Identify which cell holds the provided text, then report its (X, Y) central coordinate. 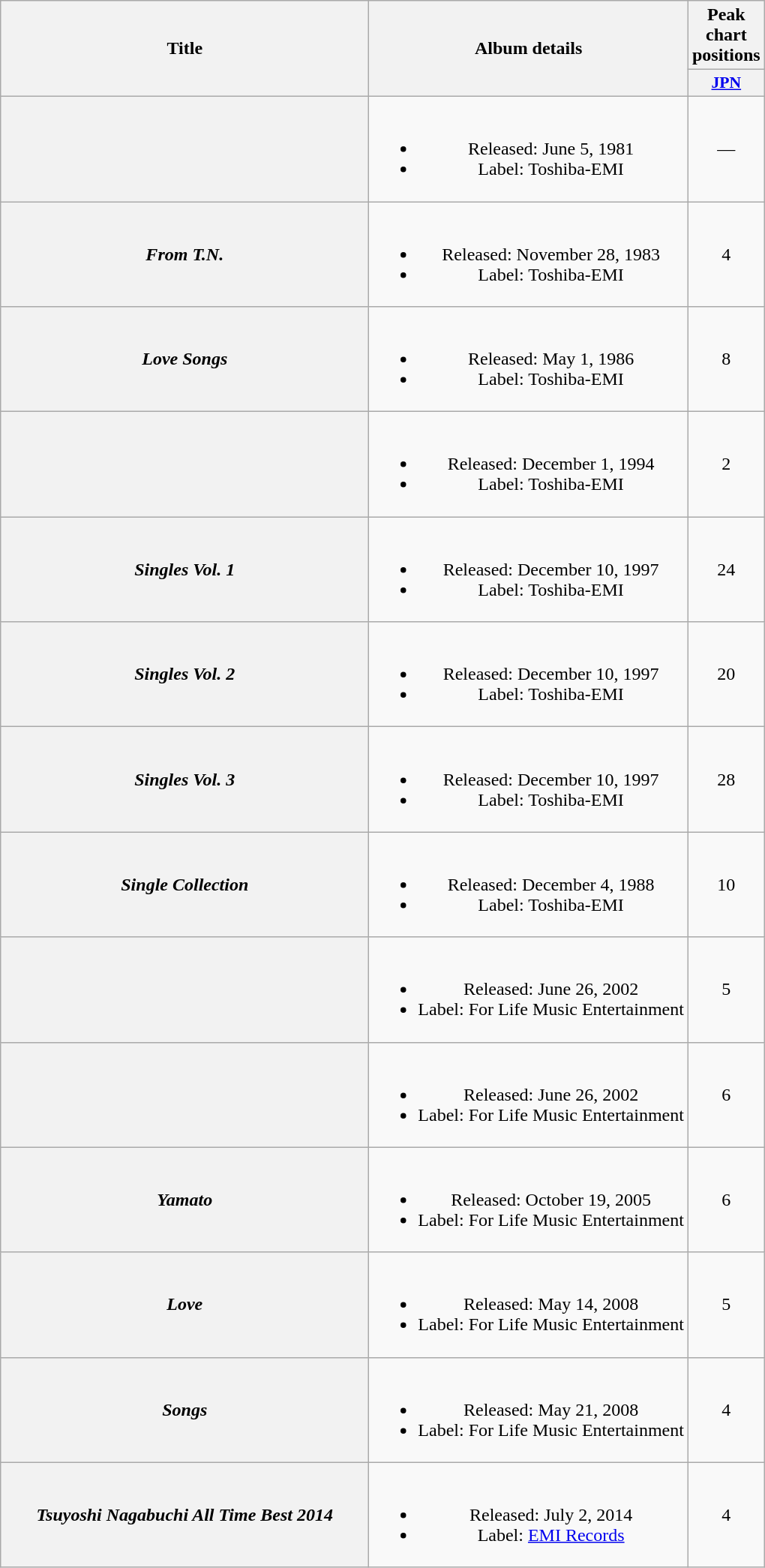
JPN (726, 83)
Released: November 28, 1983Label: Toshiba-EMI (529, 254)
Yamato (184, 1200)
Singles Vol. 1 (184, 569)
From T.N. (184, 254)
— (726, 149)
10 (726, 885)
Title (184, 49)
28 (726, 779)
Released: July 2, 2014Label: EMI Records (529, 1515)
8 (726, 359)
Songs (184, 1410)
Love (184, 1305)
Singles Vol. 2 (184, 674)
Released: December 4, 1988Label: Toshiba-EMI (529, 885)
2 (726, 464)
Released: May 1, 1986Label: Toshiba-EMI (529, 359)
20 (726, 674)
Singles Vol. 3 (184, 779)
Album details (529, 49)
Released: June 5, 1981Label: Toshiba-EMI (529, 149)
Tsuyoshi Nagabuchi All Time Best 2014 (184, 1515)
Released: May 21, 2008Label: For Life Music Entertainment (529, 1410)
Love Songs (184, 359)
Released: October 19, 2005Label: For Life Music Entertainment (529, 1200)
Single Collection (184, 885)
Peak chart positions (726, 35)
Released: May 14, 2008Label: For Life Music Entertainment (529, 1305)
Released: December 1, 1994Label: Toshiba-EMI (529, 464)
24 (726, 569)
